Provide the (X, Y) coordinate of the cell's center where the given text is located.  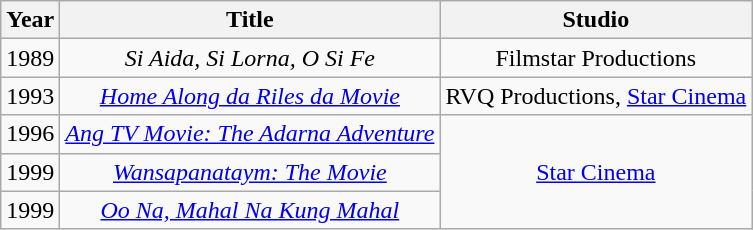
Oo Na, Mahal Na Kung Mahal (250, 210)
1989 (30, 58)
Year (30, 20)
Studio (596, 20)
RVQ Productions, Star Cinema (596, 96)
Ang TV Movie: The Adarna Adventure (250, 134)
Star Cinema (596, 172)
1993 (30, 96)
Title (250, 20)
Filmstar Productions (596, 58)
1996 (30, 134)
Si Aida, Si Lorna, O Si Fe (250, 58)
Wansapanataym: The Movie (250, 172)
Home Along da Riles da Movie (250, 96)
